Identify which cell holds the provided text, then report its (x, y) central coordinate. 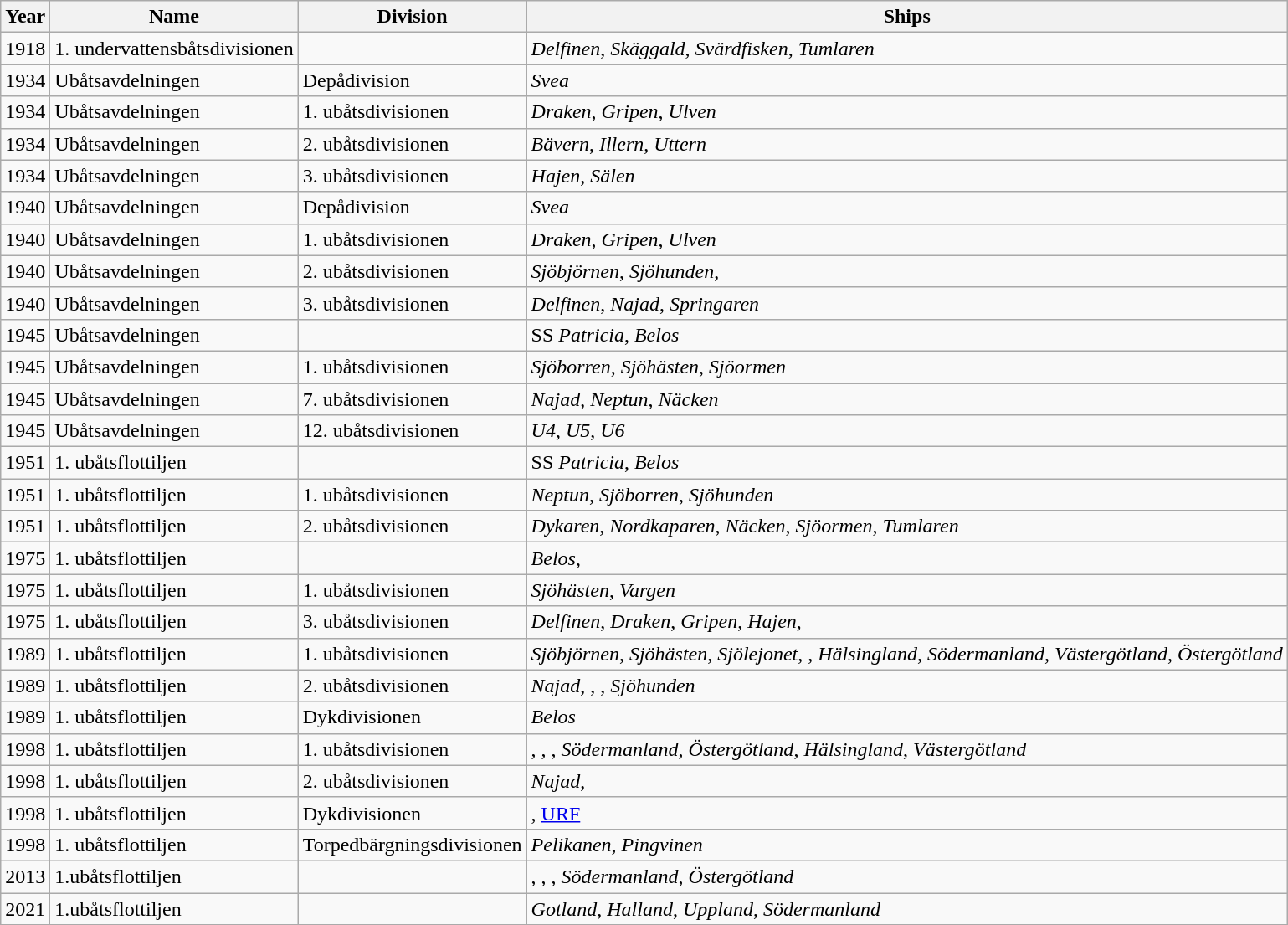
Najad, , , Sjöhunden (907, 686)
Delfinen, Skäggald, Svärdfisken, Tumlaren (907, 49)
, URF (907, 813)
Torpedbärgningsdivisionen (412, 845)
Hajen, Sälen (907, 176)
Belos (907, 717)
U4, U5, U6 (907, 431)
Ships (907, 17)
Year (25, 17)
Neptun, Sjöborren, Sjöhunden (907, 495)
7. ubåtsdivisionen (412, 399)
Name (174, 17)
Sjöbjörnen, Sjöhästen, Sjölejonet, , Hälsingland, Södermanland, Västergötland, Östergötland (907, 654)
, , , Södermanland, Östergötland (907, 876)
Delfinen, Najad, Springaren (907, 303)
Bävern, Illern, Uttern (907, 144)
Najad, Neptun, Näcken (907, 399)
Sjöbjörnen, Sjöhunden, (907, 271)
1. undervattensbåtsdivisionen (174, 49)
Najad, (907, 781)
Belos, (907, 558)
2021 (25, 908)
Dykaren, Nordkaparen, Näcken, Sjöormen, Tumlaren (907, 527)
Sjöborren, Sjöhästen, Sjöormen (907, 367)
Gotland, Halland, Uppland, Södermanland (907, 908)
Delfinen, Draken, Gripen, Hajen, (907, 622)
Division (412, 17)
2013 (25, 876)
, , , Södermanland, Östergötland, Hälsingland, Västergötland (907, 749)
Pelikanen, Pingvinen (907, 845)
1918 (25, 49)
Sjöhästen, Vargen (907, 590)
12. ubåtsdivisionen (412, 431)
